Locate the cell with the specified text and output its (X, Y) center coordinate. 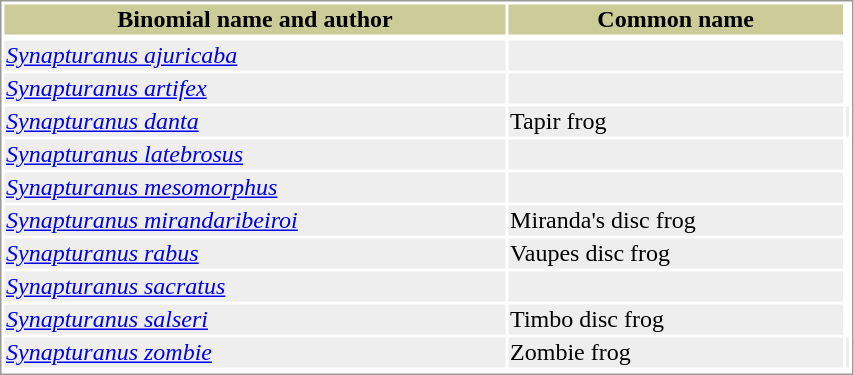
Synapturanus zombie (254, 353)
Synapturanus artifex (254, 89)
Synapturanus mesomorphus (254, 187)
Vaupes disc frog (676, 253)
Tapir frog (676, 121)
Zombie frog (676, 353)
Synapturanus ajuricaba (254, 55)
Binomial name and author (254, 19)
Synapturanus danta (254, 121)
Common name (676, 19)
Synapturanus salseri (254, 319)
Timbo disc frog (676, 319)
Synapturanus latebrosus (254, 155)
Synapturanus rabus (254, 253)
Synapturanus mirandaribeiroi (254, 221)
Miranda's disc frog (676, 221)
Synapturanus sacratus (254, 287)
